Pinpoint the cell where the given text exists, returning its [X, Y] midpoint coordinate. 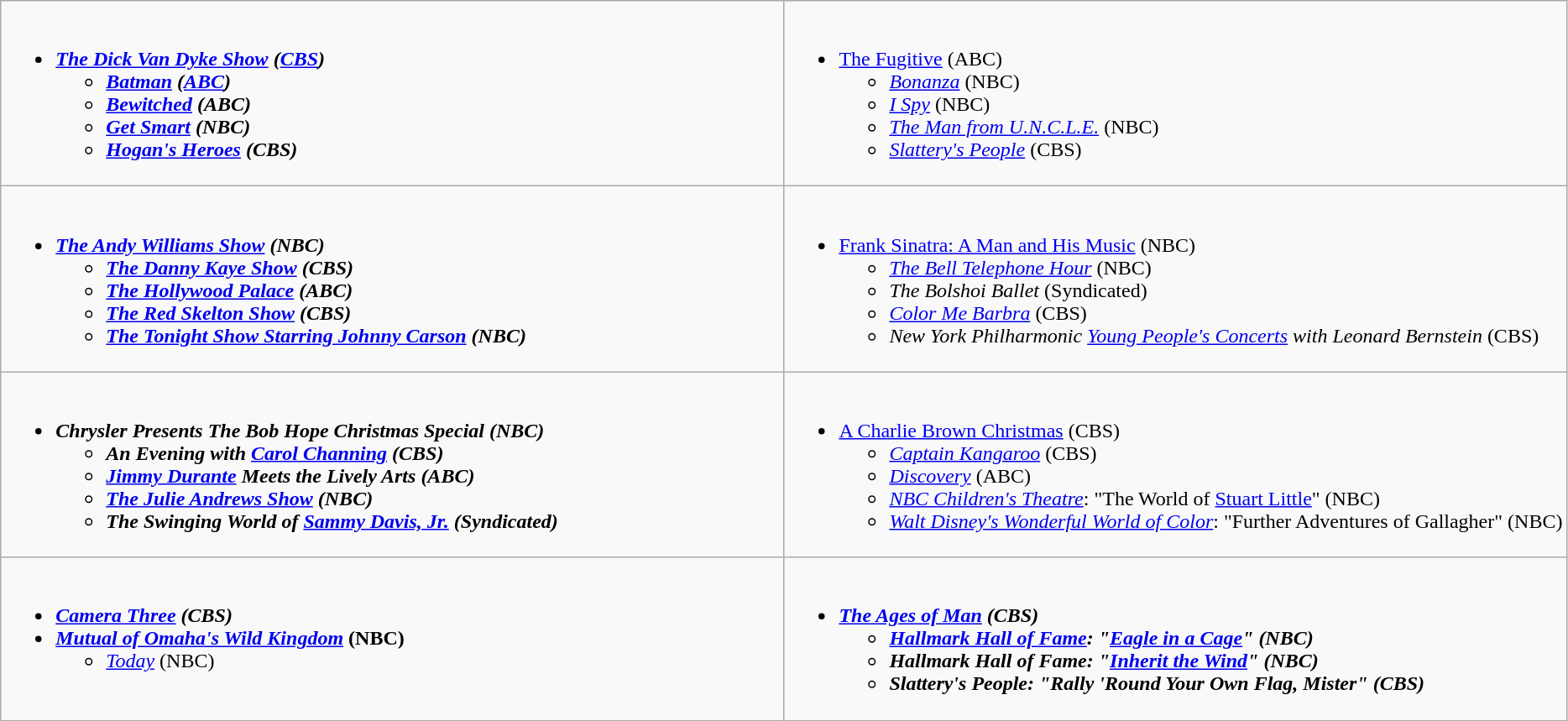
Camera Three (CBS)Mutual of Omaha's Wild Kingdom (NBC)Today (NBC) [393, 639]
The Fugitive (ABC)Bonanza (NBC)I Spy (NBC)The Man from U.N.C.L.E. (NBC)Slattery's People (CBS) [1175, 94]
The Dick Van Dyke Show (CBS)Batman (ABC)Bewitched (ABC)Get Smart (NBC)Hogan's Heroes (CBS) [393, 94]
